From the cell containing the given text, extract its center point as (X, Y) coordinate. 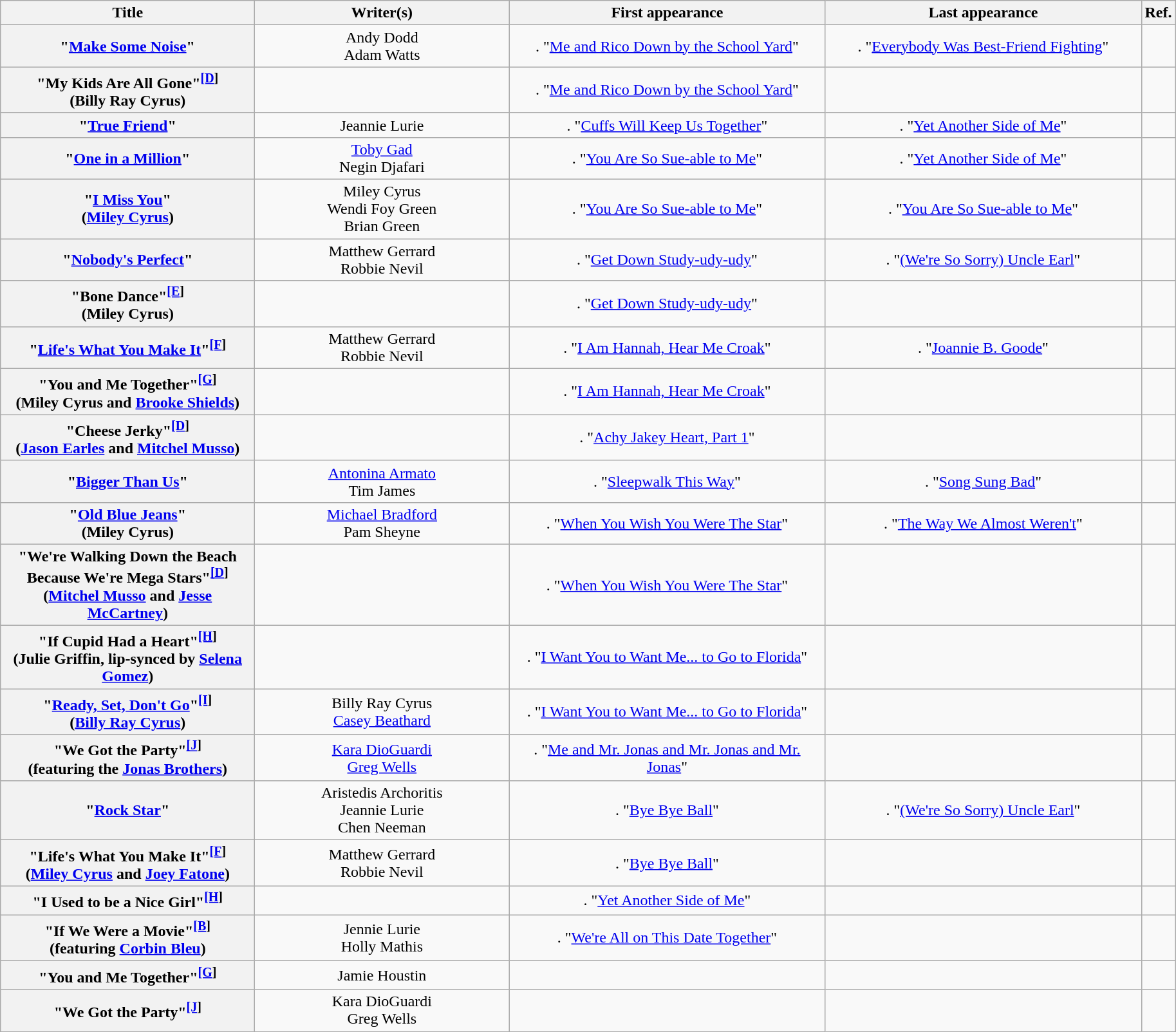
First appearance (667, 13)
. "Sleepwalk This Way" (667, 482)
Jamie Houstin (382, 975)
"One in a Million" (127, 158)
"Bigger Than Us" (127, 482)
Antonina Armato Tim James (382, 482)
"You and Me Together"[G] (127, 975)
Billy Ray Cyrus Casey Beathard (382, 712)
"Old Blue Jeans" (Miley Cyrus) (127, 523)
Aristedis Archoritis Jeannie Lurie Chen Neeman (382, 811)
. "Me and Mr. Jonas and Mr. Jonas and Mr. Jonas" (667, 758)
"You and Me Together"[G] (Miley Cyrus and Brooke Shields) (127, 391)
"We Got the Party"[J] (127, 1011)
. "Everybody Was Best-Friend Fighting" (984, 46)
. "Achy Jakey Heart, Part 1" (667, 438)
. "Cuffs Will Keep Us Together" (667, 125)
Toby Gad Negin Djafari (382, 158)
"If We Were a Movie"[B] (featuring Corbin Bleu) (127, 938)
"Life's What You Make It"[F] (127, 348)
. "We're All on This Date Together" (667, 938)
"Rock Star" (127, 811)
Michael Bradford Pam Sheyne (382, 523)
"Bone Dance"[E] (Miley Cyrus) (127, 304)
"My Kids Are All Gone"[D] (Billy Ray Cyrus) (127, 90)
"Life's What You Make It"[F] (Miley Cyrus and Joey Fatone) (127, 863)
"We Got the Party"[J] (featuring the Jonas Brothers) (127, 758)
Miley Cyrus Wendi Foy Green Brian Green (382, 209)
"Cheese Jerky"[D] (Jason Earles and Mitchel Musso) (127, 438)
"I Used to be a Nice Girl"[H] (127, 900)
Jeannie Lurie (382, 125)
. "The Way We Almost Weren't" (984, 523)
Last appearance (984, 13)
. "Song Sung Bad" (984, 482)
"I Miss You" (Miley Cyrus) (127, 209)
Writer(s) (382, 13)
"Ready, Set, Don't Go"[I] (Billy Ray Cyrus) (127, 712)
"True Friend" (127, 125)
Jennie Lurie Holly Mathis (382, 938)
"Make Some Noise" (127, 46)
Andy Dodd Adam Watts (382, 46)
Ref. (1159, 13)
"If Cupid Had a Heart"[H] (Julie Griffin, lip-synced by Selena Gomez) (127, 657)
"We're Walking Down the Beach Because We're Mega Stars"[D] (Mitchel Musso and Jesse McCartney) (127, 585)
Title (127, 13)
. "Joannie B. Goode" (984, 348)
"Nobody's Perfect" (127, 260)
